Detect which cell encompasses the target text, then output its (x, y) center coordinate. 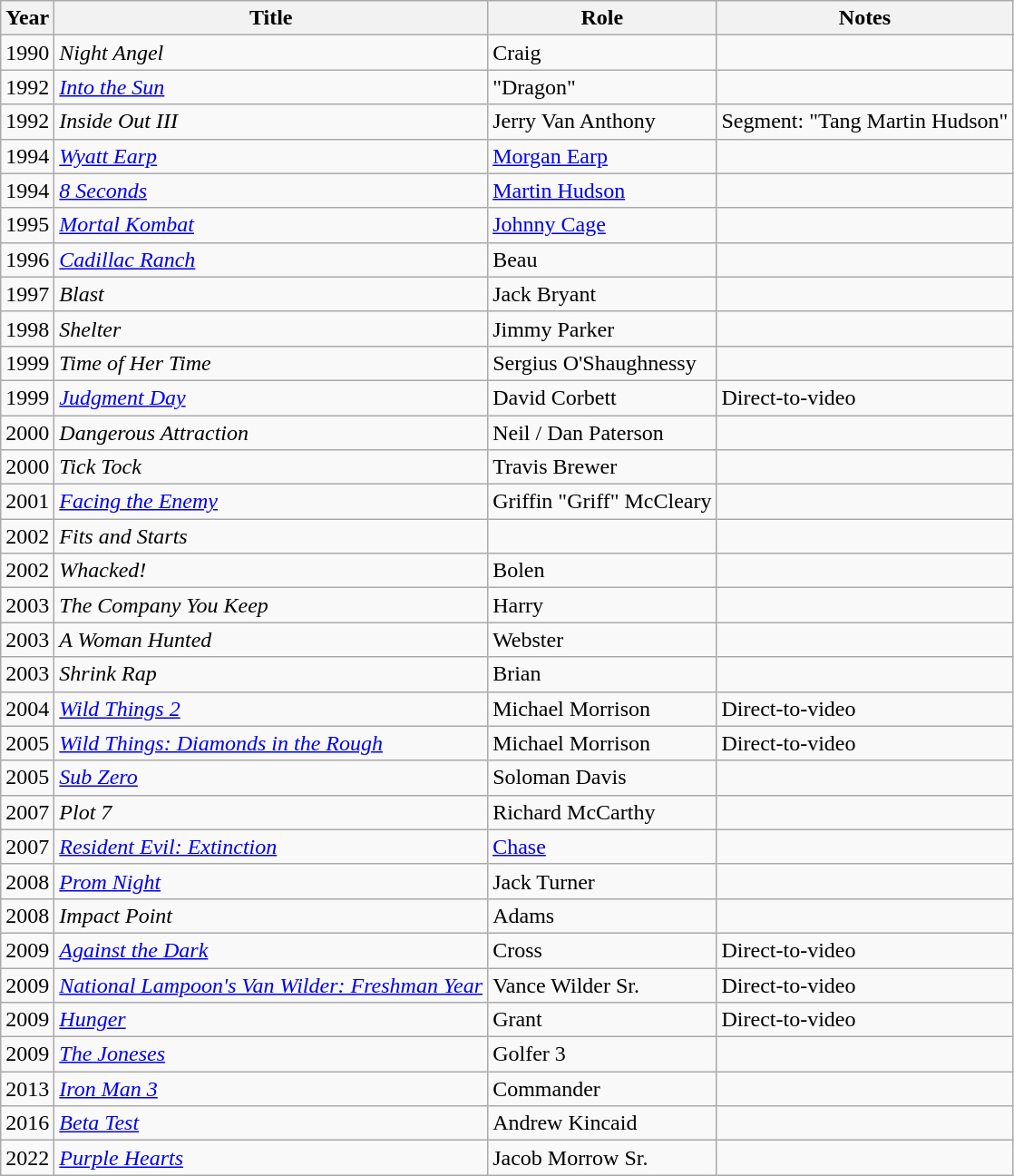
A Woman Hunted (271, 640)
Jerry Van Anthony (602, 122)
Cross (602, 950)
Bolen (602, 571)
David Corbett (602, 397)
Commander (602, 1089)
Beau (602, 260)
Resident Evil: Extinction (271, 847)
Jack Bryant (602, 294)
Adams (602, 916)
2013 (27, 1089)
Inside Out III (271, 122)
Jack Turner (602, 881)
Brian (602, 674)
Vance Wilder Sr. (602, 985)
1990 (27, 53)
Purple Hearts (271, 1158)
Impact Point (271, 916)
Andrew Kincaid (602, 1123)
Richard McCarthy (602, 812)
Prom Night (271, 881)
2004 (27, 709)
2022 (27, 1158)
Against the Dark (271, 950)
National Lampoon's Van Wilder: Freshman Year (271, 985)
Role (602, 18)
Webster (602, 640)
2001 (27, 502)
Chase (602, 847)
Soloman Davis (602, 778)
Iron Man 3 (271, 1089)
Time of Her Time (271, 363)
Blast (271, 294)
Jimmy Parker (602, 328)
Facing the Enemy (271, 502)
Night Angel (271, 53)
Johnny Cage (602, 225)
Travis Brewer (602, 467)
Shelter (271, 328)
Whacked! (271, 571)
2016 (27, 1123)
Martin Hudson (602, 191)
Mortal Kombat (271, 225)
Morgan Earp (602, 156)
1998 (27, 328)
Wild Things: Diamonds in the Rough (271, 743)
Jacob Morrow Sr. (602, 1158)
8 Seconds (271, 191)
1995 (27, 225)
The Joneses (271, 1054)
1996 (27, 260)
1997 (27, 294)
Tick Tock (271, 467)
Shrink Rap (271, 674)
Notes (865, 18)
Segment: "Tang Martin Hudson" (865, 122)
Wild Things 2 (271, 709)
The Company You Keep (271, 605)
Harry (602, 605)
Griffin "Griff" McCleary (602, 502)
Craig (602, 53)
Hunger (271, 1020)
Golfer 3 (602, 1054)
Into the Sun (271, 87)
Cadillac Ranch (271, 260)
Judgment Day (271, 397)
Title (271, 18)
Grant (602, 1020)
Year (27, 18)
Sergius O'Shaughnessy (602, 363)
Dangerous Attraction (271, 433)
Neil / Dan Paterson (602, 433)
"Dragon" (602, 87)
Wyatt Earp (271, 156)
Plot 7 (271, 812)
Beta Test (271, 1123)
Sub Zero (271, 778)
Fits and Starts (271, 536)
